Output the (x, y) coordinate of the center of the cell containing the given text.  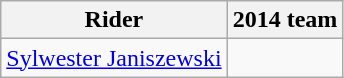
Sylwester Janiszewski (114, 58)
2014 team (285, 20)
Rider (114, 20)
